Output the [X, Y] coordinate of the center of the cell containing the given text.  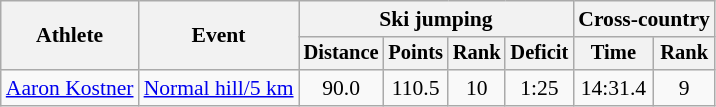
Distance [342, 54]
Points [415, 54]
Aaron Kostner [70, 88]
1:25 [539, 88]
Athlete [70, 36]
Cross-country [644, 19]
Deficit [539, 54]
14:31.4 [613, 88]
110.5 [415, 88]
Normal hill/5 km [219, 88]
Ski jumping [436, 19]
10 [477, 88]
Event [219, 36]
Time [613, 54]
90.0 [342, 88]
9 [684, 88]
